Determine the (x, y) coordinate at the center of the cell enclosing the given text.  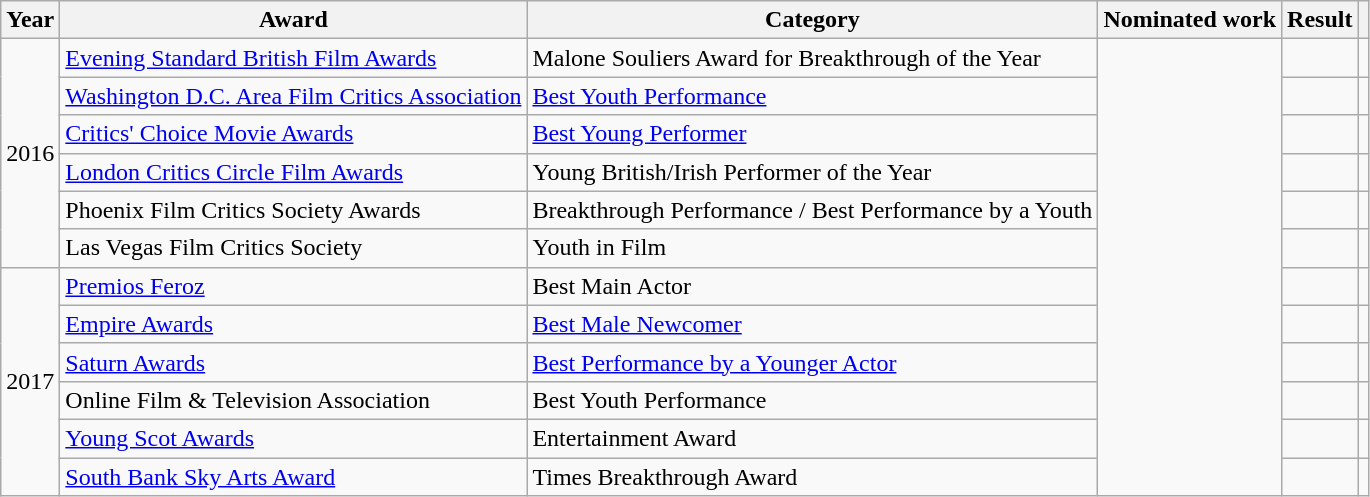
Times Breakthrough Award (812, 477)
Saturn Awards (294, 362)
London Critics Circle Film Awards (294, 172)
Best Male Newcomer (812, 324)
Young British/Irish Performer of the Year (812, 172)
Evening Standard British Film Awards (294, 58)
Malone Souliers Award for Breakthrough of the Year (812, 58)
Young Scot Awards (294, 438)
2016 (30, 153)
Result (1320, 20)
Youth in Film (812, 248)
Best Main Actor (812, 286)
Phoenix Film Critics Society Awards (294, 210)
Breakthrough Performance / Best Performance by a Youth (812, 210)
Best Young Performer (812, 134)
Washington D.C. Area Film Critics Association (294, 96)
Online Film & Television Association (294, 400)
Critics' Choice Movie Awards (294, 134)
Year (30, 20)
Category (812, 20)
Empire Awards (294, 324)
Award (294, 20)
Premios Feroz (294, 286)
Best Performance by a Younger Actor (812, 362)
Nominated work (1190, 20)
Las Vegas Film Critics Society (294, 248)
2017 (30, 381)
South Bank Sky Arts Award (294, 477)
Entertainment Award (812, 438)
